Capture the cell that displays the provided text and extract its [x, y] central coordinate. 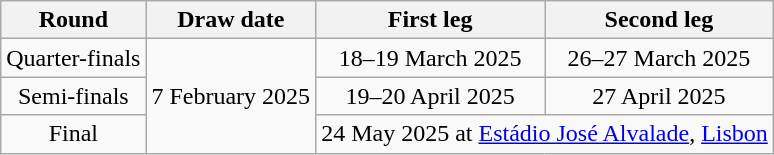
Quarter-finals [74, 58]
18–19 March 2025 [430, 58]
Final [74, 134]
First leg [430, 20]
19–20 April 2025 [430, 96]
26–27 March 2025 [658, 58]
7 February 2025 [231, 96]
27 April 2025 [658, 96]
Round [74, 20]
Semi-finals [74, 96]
24 May 2025 at Estádio José Alvalade, Lisbon [545, 134]
Second leg [658, 20]
Draw date [231, 20]
